Identify which cell holds the provided text, then report its [x, y] central coordinate. 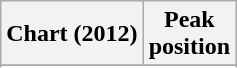
Peakposition [189, 34]
Chart (2012) [72, 34]
